Capture the cell that displays the provided text and extract its (x, y) central coordinate. 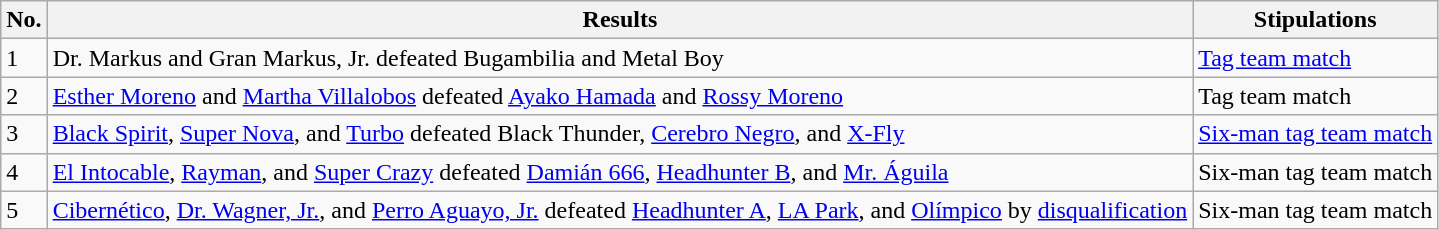
Esther Moreno and Martha Villalobos defeated Ayako Hamada and Rossy Moreno (620, 96)
4 (24, 172)
Dr. Markus and Gran Markus, Jr. defeated Bugambilia and Metal Boy (620, 58)
El Intocable, Rayman, and Super Crazy defeated Damián 666, Headhunter B, and Mr. Águila (620, 172)
1 (24, 58)
2 (24, 96)
Stipulations (1316, 20)
No. (24, 20)
3 (24, 134)
Cibernético, Dr. Wagner, Jr., and Perro Aguayo, Jr. defeated Headhunter A, LA Park, and Olímpico by disqualification (620, 210)
Results (620, 20)
5 (24, 210)
Black Spirit, Super Nova, and Turbo defeated Black Thunder, Cerebro Negro, and X-Fly (620, 134)
